Detect which cell encompasses the target text, then output its [x, y] center coordinate. 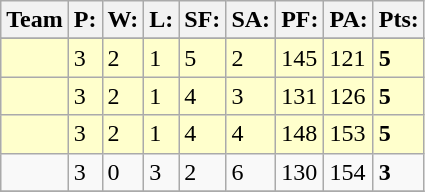
148 [300, 134]
SF: [202, 20]
130 [300, 172]
Pts: [398, 20]
PF: [300, 20]
121 [348, 58]
6 [251, 172]
154 [348, 172]
PA: [348, 20]
126 [348, 96]
P: [85, 20]
131 [300, 96]
SA: [251, 20]
L: [162, 20]
Team [35, 20]
145 [300, 58]
0 [123, 172]
W: [123, 20]
153 [348, 134]
